From the cell containing the given text, extract its center point as (x, y) coordinate. 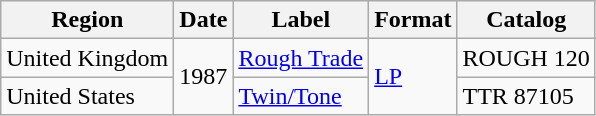
LP (413, 77)
Region (88, 20)
Catalog (526, 20)
ROUGH 120 (526, 58)
1987 (204, 77)
Label (301, 20)
Date (204, 20)
Rough Trade (301, 58)
TTR 87105 (526, 96)
Twin/Tone (301, 96)
United States (88, 96)
Format (413, 20)
United Kingdom (88, 58)
